Provide the (x, y) coordinate of the cell's center where the given text is located.  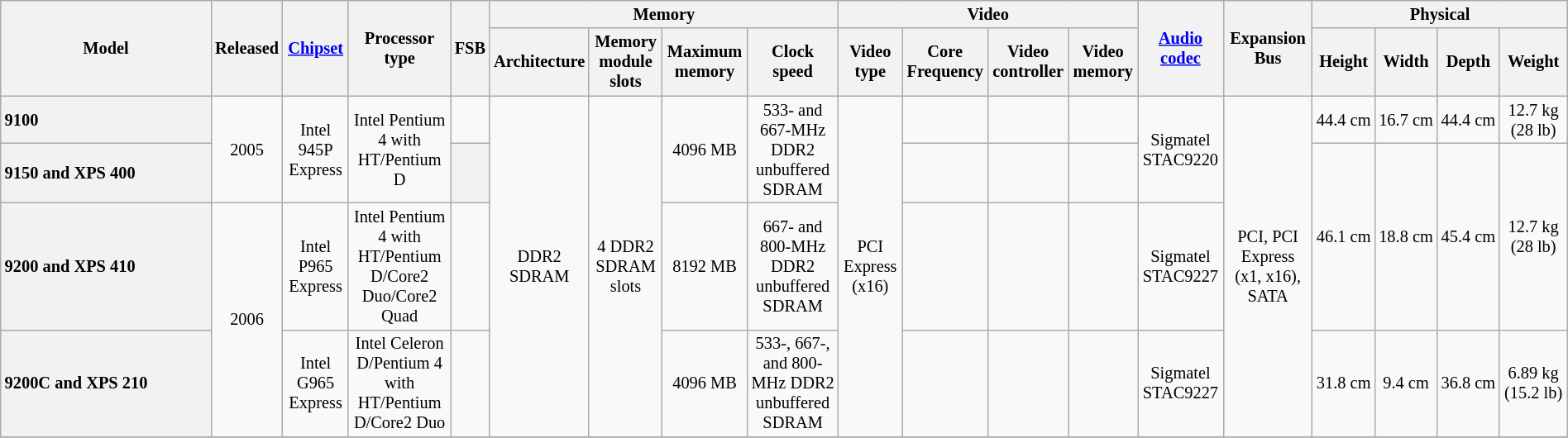
FSB (470, 48)
2006 (246, 319)
9150 and XPS 400 (106, 173)
Model (106, 48)
9200 and XPS 410 (106, 266)
Architecture (539, 62)
Width (1406, 62)
45.4 cm (1469, 236)
Video memory (1103, 62)
PCI Express (x16) (870, 266)
Audio codec (1181, 48)
Processor type (399, 48)
Intel P965 Express (316, 266)
Video controller (1029, 62)
Depth (1469, 62)
Video type (870, 62)
667- and 800-MHz DDR2 unbuffered SDRAM (792, 266)
31.8 cm (1343, 383)
Intel Pentium 4 with HT/Pentium D (399, 150)
46.1 cm (1343, 236)
533-, 667-, and 800-MHz DDR2 unbuffered SDRAM (792, 383)
Weight (1533, 62)
Maximum memory (705, 62)
9200C and XPS 210 (106, 383)
9.4 cm (1406, 383)
2005 (246, 150)
36.8 cm (1469, 383)
6.89 kg (15.2 lb) (1533, 383)
DDR2 SDRAM (539, 266)
533- and 667-MHz DDR2 unbuffered SDRAM (792, 150)
9100 (106, 120)
Memory module slots (625, 62)
Chipset (316, 48)
Expansion Bus (1268, 48)
Sigmatel STAC9220 (1181, 150)
Video (988, 14)
Core Frequency (945, 62)
4 DDR2 SDRAM slots (625, 266)
Intel Pentium 4 with HT/Pentium D/Core2 Duo/Core2 Quad (399, 266)
Released (246, 48)
Physical (1440, 14)
18.8 cm (1406, 236)
Clock speed (792, 62)
16.7 cm (1406, 120)
8192 MB (705, 266)
Intel 945P Express (316, 150)
PCI, PCI Express (x1, x16), SATA (1268, 266)
Intel Celeron D/Pentium 4 with HT/Pentium D/Core2 Duo (399, 383)
Memory (664, 14)
Height (1343, 62)
Intel G965 Express (316, 383)
